Output the [x, y] coordinate of the center of the cell containing the given text.  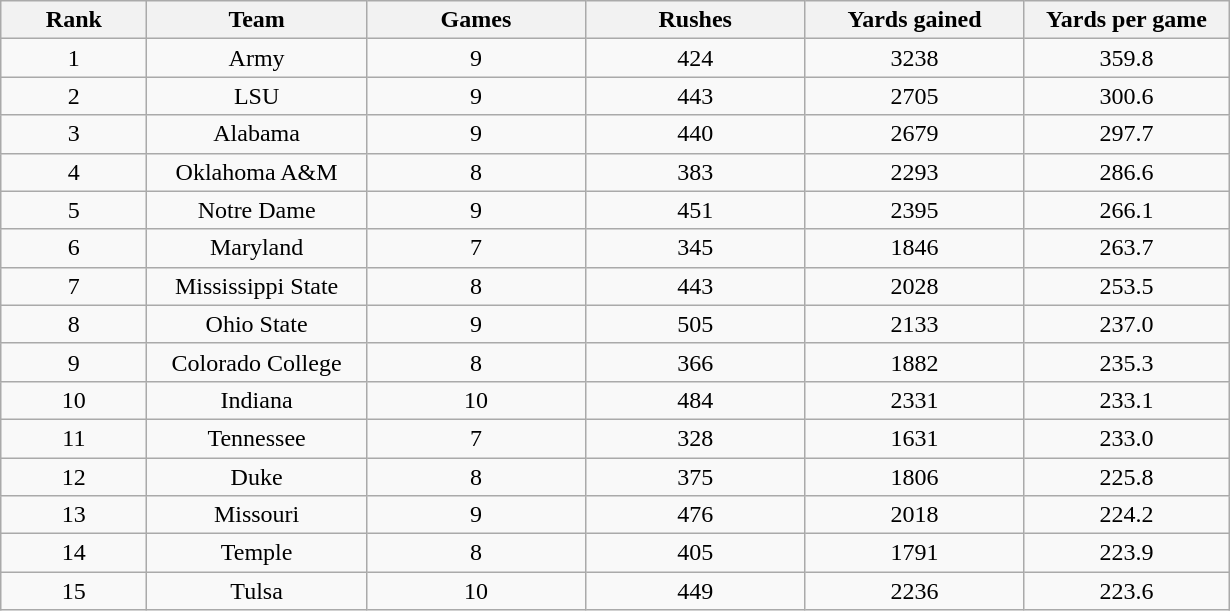
383 [696, 172]
Tennessee [256, 438]
6 [74, 248]
1791 [914, 553]
Rushes [696, 20]
451 [696, 210]
Notre Dame [256, 210]
Games [476, 20]
345 [696, 248]
Mississippi State [256, 286]
2028 [914, 286]
5 [74, 210]
Missouri [256, 515]
375 [696, 477]
1882 [914, 362]
2293 [914, 172]
237.0 [1126, 324]
Team [256, 20]
235.3 [1126, 362]
Indiana [256, 400]
4 [74, 172]
2679 [914, 134]
Yards per game [1126, 20]
1 [74, 58]
2236 [914, 591]
3238 [914, 58]
11 [74, 438]
1631 [914, 438]
286.6 [1126, 172]
Duke [256, 477]
1846 [914, 248]
266.1 [1126, 210]
2133 [914, 324]
2 [74, 96]
Rank [74, 20]
224.2 [1126, 515]
Oklahoma A&M [256, 172]
Army [256, 58]
449 [696, 591]
12 [74, 477]
484 [696, 400]
263.7 [1126, 248]
2331 [914, 400]
225.8 [1126, 477]
223.9 [1126, 553]
2705 [914, 96]
300.6 [1126, 96]
Yards gained [914, 20]
223.6 [1126, 591]
2395 [914, 210]
440 [696, 134]
253.5 [1126, 286]
476 [696, 515]
Maryland [256, 248]
424 [696, 58]
3 [74, 134]
405 [696, 553]
Temple [256, 553]
359.8 [1126, 58]
233.0 [1126, 438]
Colorado College [256, 362]
1806 [914, 477]
13 [74, 515]
14 [74, 553]
366 [696, 362]
233.1 [1126, 400]
Alabama [256, 134]
15 [74, 591]
297.7 [1126, 134]
505 [696, 324]
2018 [914, 515]
LSU [256, 96]
328 [696, 438]
Ohio State [256, 324]
Tulsa [256, 591]
